Search for the cell housing the specified text and yield its (x, y) center coordinate. 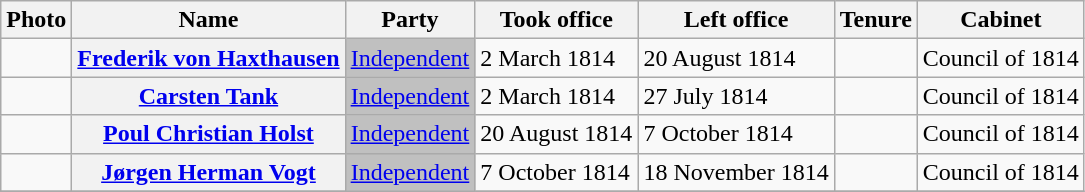
27 July 1814 (736, 96)
18 November 1814 (736, 172)
Carsten Tank (208, 96)
Cabinet (1000, 20)
Tenure (876, 20)
Frederik von Haxthausen (208, 58)
Left office (736, 20)
Party (410, 20)
Poul Christian Holst (208, 134)
Jørgen Herman Vogt (208, 172)
Took office (556, 20)
Name (208, 20)
Photo (36, 20)
